Locate the cell with the specified text and output its [x, y] center coordinate. 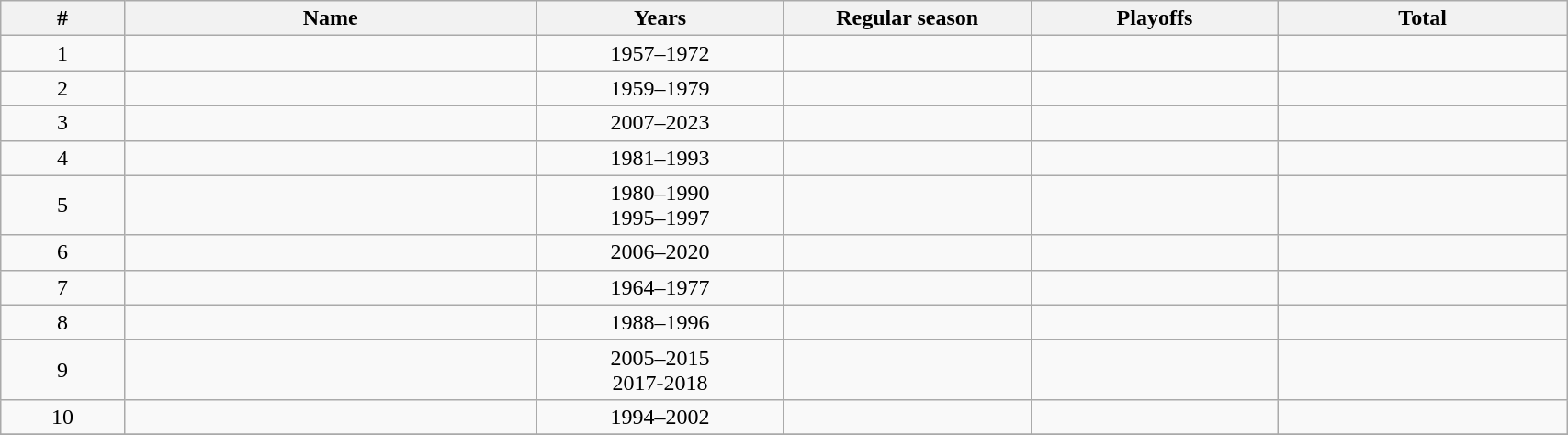
1994–2002 [660, 417]
2005–20152017-2018 [660, 369]
1 [62, 53]
# [62, 18]
1981–1993 [660, 158]
Name [331, 18]
Years [660, 18]
Regular season [908, 18]
9 [62, 369]
Playoffs [1154, 18]
2 [62, 88]
10 [62, 417]
3 [62, 123]
1964–1977 [660, 287]
1988–1996 [660, 322]
4 [62, 158]
5 [62, 206]
6 [62, 252]
7 [62, 287]
2007–2023 [660, 123]
Total [1423, 18]
1959–1979 [660, 88]
1957–1972 [660, 53]
8 [62, 322]
2006–2020 [660, 252]
1980–19901995–1997 [660, 206]
